From the cell containing the given text, extract its center point as [x, y] coordinate. 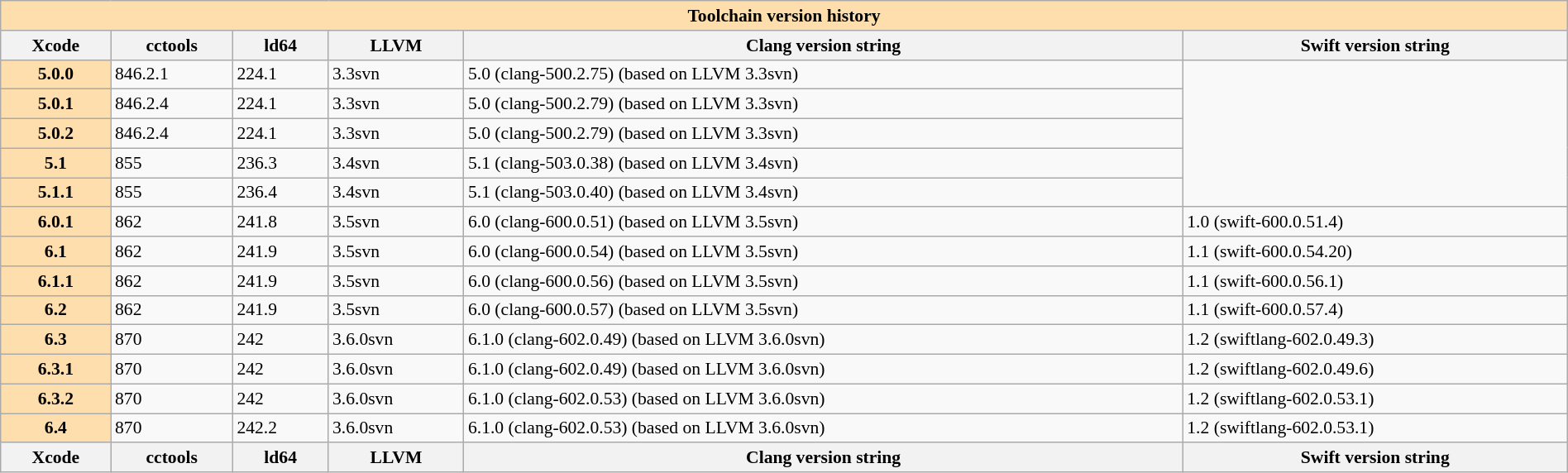
5.0.2 [56, 134]
6.2 [56, 310]
846.2.1 [172, 74]
1.1 (swift-600.0.56.1) [1374, 281]
1.2 (swiftlang-602.0.49.6) [1374, 370]
5.0.0 [56, 74]
6.0 (clang-600.0.56) (based on LLVM 3.5svn) [824, 281]
Toolchain version history [784, 16]
1.1 (swift-600.0.57.4) [1374, 310]
236.4 [280, 193]
241.8 [280, 222]
5.1 (clang-503.0.38) (based on LLVM 3.4svn) [824, 163]
6.3 [56, 340]
1.2 (swiftlang-602.0.49.3) [1374, 340]
6.4 [56, 428]
5.0.1 [56, 104]
242.2 [280, 428]
5.1.1 [56, 193]
5.0 (clang-500.2.75) (based on LLVM 3.3svn) [824, 74]
6.0 (clang-600.0.51) (based on LLVM 3.5svn) [824, 222]
6.0 (clang-600.0.57) (based on LLVM 3.5svn) [824, 310]
6.0 (clang-600.0.54) (based on LLVM 3.5svn) [824, 251]
5.1 [56, 163]
236.3 [280, 163]
5.1 (clang-503.0.40) (based on LLVM 3.4svn) [824, 193]
6.1 [56, 251]
6.3.1 [56, 370]
1.1 (swift-600.0.54.20) [1374, 251]
6.1.1 [56, 281]
6.0.1 [56, 222]
1.0 (swift-600.0.51.4) [1374, 222]
6.3.2 [56, 399]
